Provide the [x, y] coordinate of the cell's center where the given text is located.  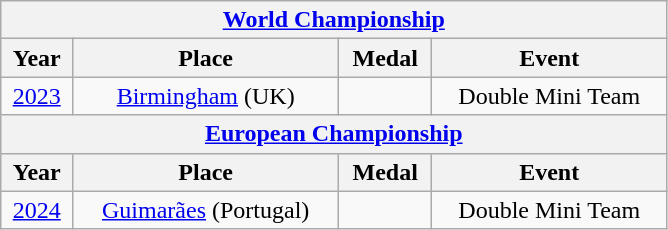
2024 [37, 210]
World Championship [334, 20]
Birmingham (UK) [206, 96]
Guimarães (Portugal) [206, 210]
2023 [37, 96]
European Championship [334, 134]
